Find where the given text appears and provide that cell's center as [x, y] coordinate. 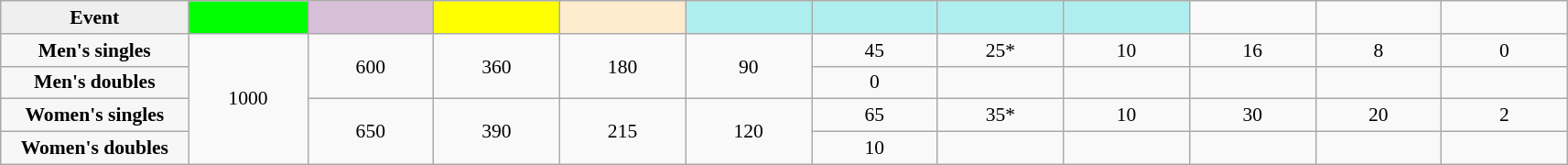
8 [1379, 50]
215 [622, 132]
600 [371, 66]
45 [874, 50]
Men's singles [95, 50]
1000 [248, 99]
35* [1000, 115]
65 [874, 115]
16 [1252, 50]
390 [497, 132]
20 [1379, 115]
Men's doubles [95, 82]
120 [749, 132]
Event [95, 17]
Women's doubles [95, 148]
30 [1252, 115]
360 [497, 66]
90 [749, 66]
180 [622, 66]
2 [1505, 115]
650 [371, 132]
Women's singles [95, 115]
25* [1000, 50]
